Extract the [x, y] coordinate from the center of the cell holding the provided text.  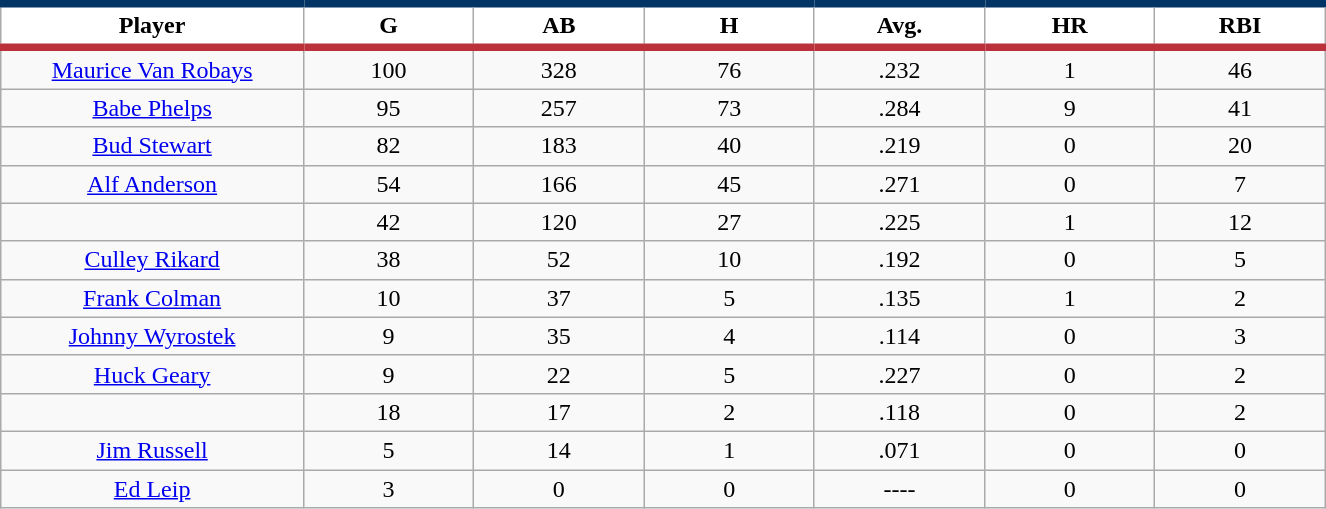
95 [388, 108]
.284 [899, 108]
Frank Colman [152, 298]
18 [388, 412]
Alf Anderson [152, 184]
.118 [899, 412]
73 [729, 108]
46 [1240, 68]
52 [559, 260]
20 [1240, 146]
76 [729, 68]
HR [1070, 26]
H [729, 26]
38 [388, 260]
4 [729, 336]
257 [559, 108]
Ed Leip [152, 489]
27 [729, 222]
45 [729, 184]
40 [729, 146]
Player [152, 26]
Johnny Wyrostek [152, 336]
.232 [899, 68]
41 [1240, 108]
.071 [899, 450]
17 [559, 412]
100 [388, 68]
12 [1240, 222]
Avg. [899, 26]
Maurice Van Robays [152, 68]
37 [559, 298]
7 [1240, 184]
14 [559, 450]
120 [559, 222]
RBI [1240, 26]
Bud Stewart [152, 146]
.227 [899, 374]
Jim Russell [152, 450]
.114 [899, 336]
G [388, 26]
35 [559, 336]
---- [899, 489]
328 [559, 68]
.225 [899, 222]
.135 [899, 298]
.271 [899, 184]
54 [388, 184]
22 [559, 374]
82 [388, 146]
.219 [899, 146]
Culley Rikard [152, 260]
AB [559, 26]
166 [559, 184]
Huck Geary [152, 374]
Babe Phelps [152, 108]
.192 [899, 260]
42 [388, 222]
183 [559, 146]
